Determine the [X, Y] coordinate at the center of the cell enclosing the given text.  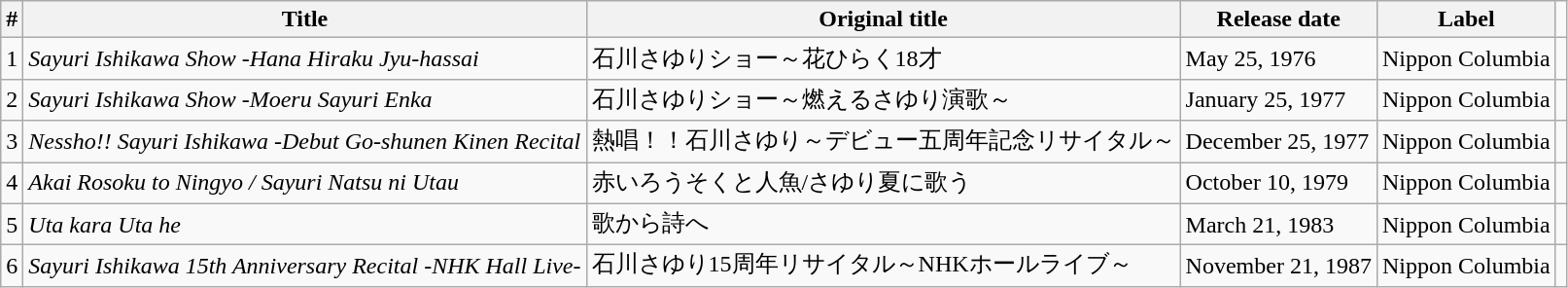
Original title [883, 19]
Title [305, 19]
Sayuri Ishikawa Show -Moeru Sayuri Enka [305, 99]
石川さゆりショー～花ひらく18才 [883, 58]
3 [12, 142]
1 [12, 58]
May 25, 1976 [1278, 58]
Nessho!! Sayuri Ishikawa -Debut Go-shunen Kinen Recital [305, 142]
December 25, 1977 [1278, 142]
October 10, 1979 [1278, 183]
January 25, 1977 [1278, 99]
2 [12, 99]
Akai Rosoku to Ningyo / Sayuri Natsu ni Utau [305, 183]
5 [12, 224]
Sayuri Ishikawa 15th Anniversary Recital -NHK Hall Live- [305, 267]
# [12, 19]
歌から詩へ [883, 224]
Sayuri Ishikawa Show -Hana Hiraku Jyu-hassai [305, 58]
石川さゆりショー～燃えるさゆり演歌～ [883, 99]
6 [12, 267]
4 [12, 183]
熱唱！！石川さゆり～デビュー五周年記念リサイタル～ [883, 142]
石川さゆり15周年リサイタル～NHKホールライブ～ [883, 267]
Uta kara Uta he [305, 224]
November 21, 1987 [1278, 267]
赤いろうそくと人魚/さゆり夏に歌う [883, 183]
Release date [1278, 19]
March 21, 1983 [1278, 224]
Label [1466, 19]
